Extract the (X, Y) coordinate from the center of the cell holding the provided text.  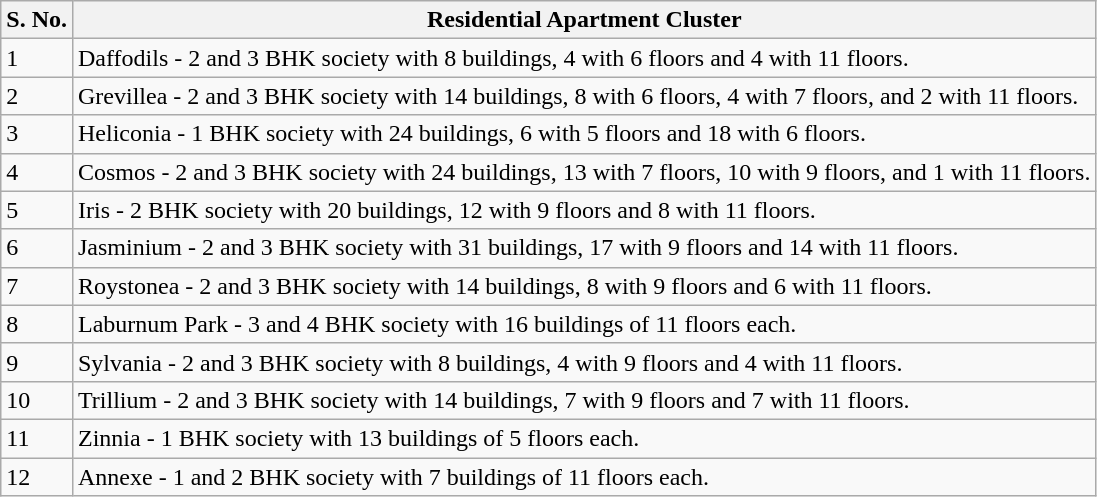
Heliconia - 1 BHK society with 24 buildings, 6 with 5 floors and 18 with 6 floors. (584, 134)
6 (37, 248)
5 (37, 210)
Laburnum Park - 3 and 4 BHK society with 16 buildings of 11 floors each. (584, 324)
9 (37, 362)
Trillium - 2 and 3 BHK society with 14 buildings, 7 with 9 floors and 7 with 11 floors. (584, 400)
4 (37, 172)
11 (37, 438)
Sylvania - 2 and 3 BHK society with 8 buildings, 4 with 9 floors and 4 with 11 floors. (584, 362)
12 (37, 477)
Jasminium - 2 and 3 BHK society with 31 buildings, 17 with 9 floors and 14 with 11 floors. (584, 248)
Annexe - 1 and 2 BHK society with 7 buildings of 11 floors each. (584, 477)
Cosmos - 2 and 3 BHK society with 24 buildings, 13 with 7 floors, 10 with 9 floors, and 1 with 11 floors. (584, 172)
10 (37, 400)
Daffodils - 2 and 3 BHK society with 8 buildings, 4 with 6 floors and 4 with 11 floors. (584, 58)
Grevillea - 2 and 3 BHK society with 14 buildings, 8 with 6 floors, 4 with 7 floors, and 2 with 11 floors. (584, 96)
Residential Apartment Cluster (584, 20)
3 (37, 134)
7 (37, 286)
S. No. (37, 20)
2 (37, 96)
Zinnia - 1 BHK society with 13 buildings of 5 floors each. (584, 438)
Roystonea - 2 and 3 BHK society with 14 buildings, 8 with 9 floors and 6 with 11 floors. (584, 286)
Iris - 2 BHK society with 20 buildings, 12 with 9 floors and 8 with 11 floors. (584, 210)
8 (37, 324)
1 (37, 58)
